Find where the given text appears and provide that cell's center as (X, Y) coordinate. 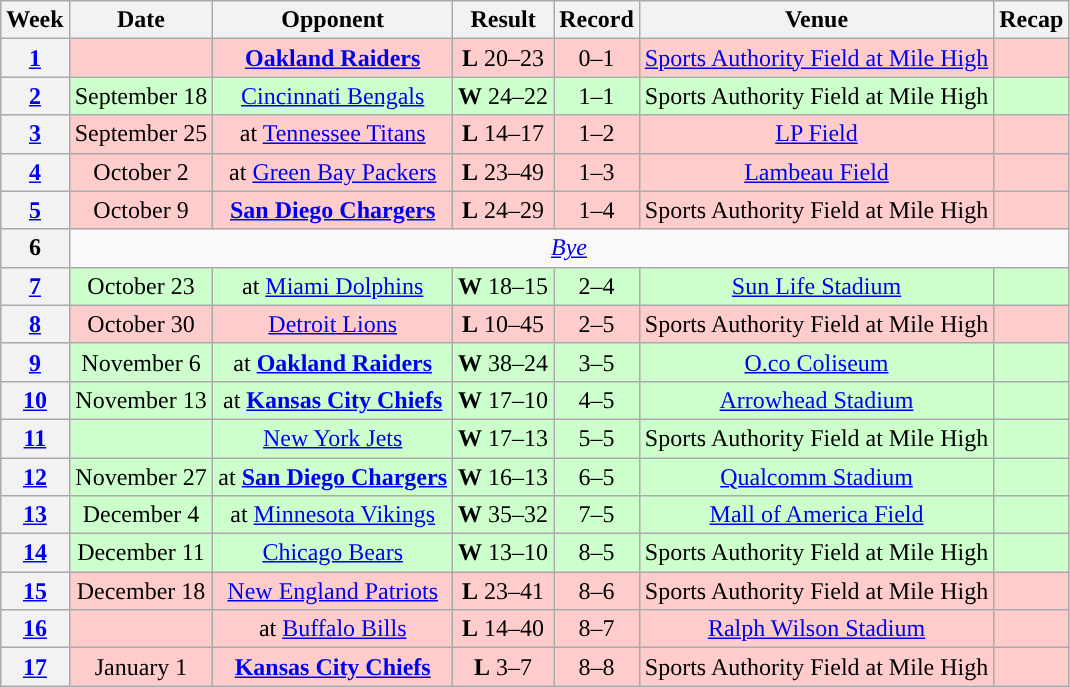
1–4 (597, 210)
December 11 (141, 553)
11 (35, 438)
2 (35, 96)
Opponent (333, 20)
7 (35, 286)
Bye (569, 248)
9 (35, 362)
8–7 (597, 629)
October 30 (141, 324)
W 35–32 (504, 515)
1–2 (597, 134)
Date (141, 20)
6 (35, 248)
L 14–17 (504, 134)
17 (35, 667)
September 18 (141, 96)
Recap (1032, 20)
San Diego Chargers (333, 210)
Venue (816, 20)
6–5 (597, 477)
Week (35, 20)
1–1 (597, 96)
16 (35, 629)
5 (35, 210)
October 9 (141, 210)
December 4 (141, 515)
W 17–13 (504, 438)
L 23–49 (504, 172)
Oakland Raiders (333, 58)
Result (504, 20)
15 (35, 591)
8–8 (597, 667)
8–5 (597, 553)
at Green Bay Packers (333, 172)
1 (35, 58)
2–4 (597, 286)
October 23 (141, 286)
at Tennessee Titans (333, 134)
5–5 (597, 438)
8–6 (597, 591)
13 (35, 515)
W 16–13 (504, 477)
8 (35, 324)
at Kansas City Chiefs (333, 400)
New England Patriots (333, 591)
Record (597, 20)
Mall of America Field (816, 515)
W 18–15 (504, 286)
Chicago Bears (333, 553)
at San Diego Chargers (333, 477)
L 14–40 (504, 629)
January 1 (141, 667)
December 18 (141, 591)
4 (35, 172)
L 20–23 (504, 58)
1–3 (597, 172)
Kansas City Chiefs (333, 667)
Qualcomm Stadium (816, 477)
Lambeau Field (816, 172)
November 27 (141, 477)
3–5 (597, 362)
Sun Life Stadium (816, 286)
Ralph Wilson Stadium (816, 629)
W 38–24 (504, 362)
W 24–22 (504, 96)
14 (35, 553)
at Miami Dolphins (333, 286)
0–1 (597, 58)
November 13 (141, 400)
L 24–29 (504, 210)
2–5 (597, 324)
Detroit Lions (333, 324)
at Oakland Raiders (333, 362)
L 3–7 (504, 667)
LP Field (816, 134)
L 10–45 (504, 324)
November 6 (141, 362)
September 25 (141, 134)
10 (35, 400)
New York Jets (333, 438)
W 13–10 (504, 553)
O.co Coliseum (816, 362)
Cincinnati Bengals (333, 96)
October 2 (141, 172)
4–5 (597, 400)
7–5 (597, 515)
12 (35, 477)
W 17–10 (504, 400)
at Minnesota Vikings (333, 515)
at Buffalo Bills (333, 629)
3 (35, 134)
L 23–41 (504, 591)
Arrowhead Stadium (816, 400)
